Find where the given text appears and provide that cell's center as [X, Y] coordinate. 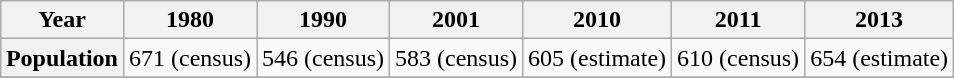
1980 [190, 20]
671 (census) [190, 58]
2011 [738, 20]
Year [62, 20]
605 (estimate) [598, 58]
2013 [880, 20]
2010 [598, 20]
546 (census) [322, 58]
654 (estimate) [880, 58]
1990 [322, 20]
2001 [456, 20]
583 (census) [456, 58]
610 (census) [738, 58]
Population [62, 58]
